Pinpoint the cell where the given text exists, returning its [x, y] midpoint coordinate. 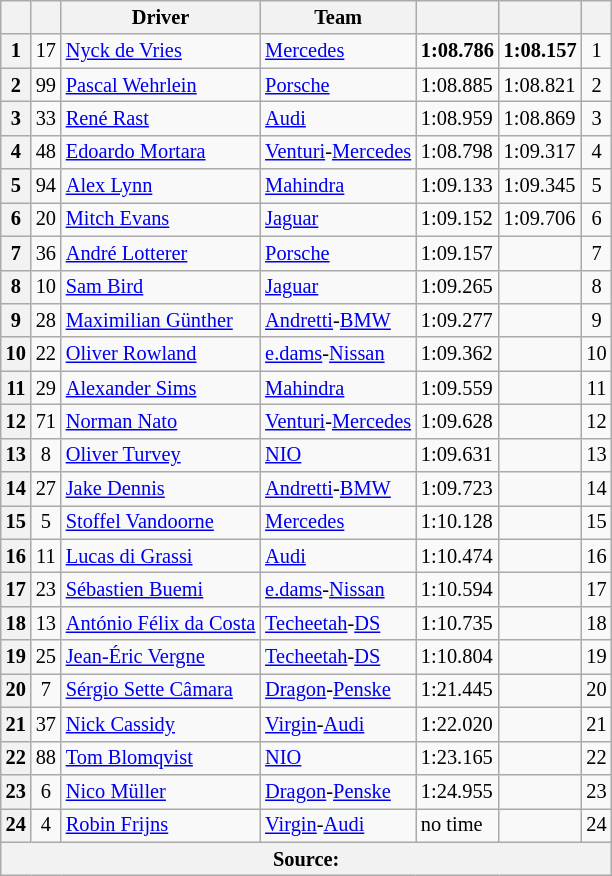
1:09.559 [458, 388]
Sam Bird [160, 287]
1:10.128 [458, 522]
Norman Nato [160, 421]
1:22.020 [458, 724]
1:09.362 [458, 354]
1:08.157 [540, 51]
1:08.798 [458, 152]
1:09.628 [458, 421]
1:24.955 [458, 791]
Tom Blomqvist [160, 758]
Oliver Turvey [160, 455]
Source: [306, 859]
1:10.474 [458, 556]
René Rast [160, 118]
Driver [160, 17]
Edoardo Mortara [160, 152]
25 [46, 657]
36 [46, 253]
1:21.445 [458, 690]
94 [46, 186]
António Félix da Costa [160, 623]
Pascal Wehrlein [160, 85]
1:09.265 [458, 287]
Maximilian Günther [160, 320]
1:23.165 [458, 758]
71 [46, 421]
37 [46, 724]
29 [46, 388]
Robin Frijns [160, 825]
27 [46, 489]
Sébastien Buemi [160, 589]
1:08.821 [540, 85]
1:10.594 [458, 589]
1:09.152 [458, 219]
no time [458, 825]
28 [46, 320]
Mitch Evans [160, 219]
Jean-Éric Vergne [160, 657]
1:08.959 [458, 118]
Oliver Rowland [160, 354]
Sérgio Sette Câmara [160, 690]
André Lotterer [160, 253]
Jake Dennis [160, 489]
1:09.706 [540, 219]
1:09.157 [458, 253]
Nico Müller [160, 791]
Nyck de Vries [160, 51]
88 [46, 758]
Alex Lynn [160, 186]
1:09.631 [458, 455]
1:09.277 [458, 320]
1:09.317 [540, 152]
1:08.786 [458, 51]
Lucas di Grassi [160, 556]
1:09.133 [458, 186]
1:10.804 [458, 657]
Team [338, 17]
33 [46, 118]
Stoffel Vandoorne [160, 522]
1:09.723 [458, 489]
1:10.735 [458, 623]
48 [46, 152]
99 [46, 85]
1:08.885 [458, 85]
Nick Cassidy [160, 724]
1:09.345 [540, 186]
1:08.869 [540, 118]
Alexander Sims [160, 388]
